Search for the cell housing the specified text and yield its (X, Y) center coordinate. 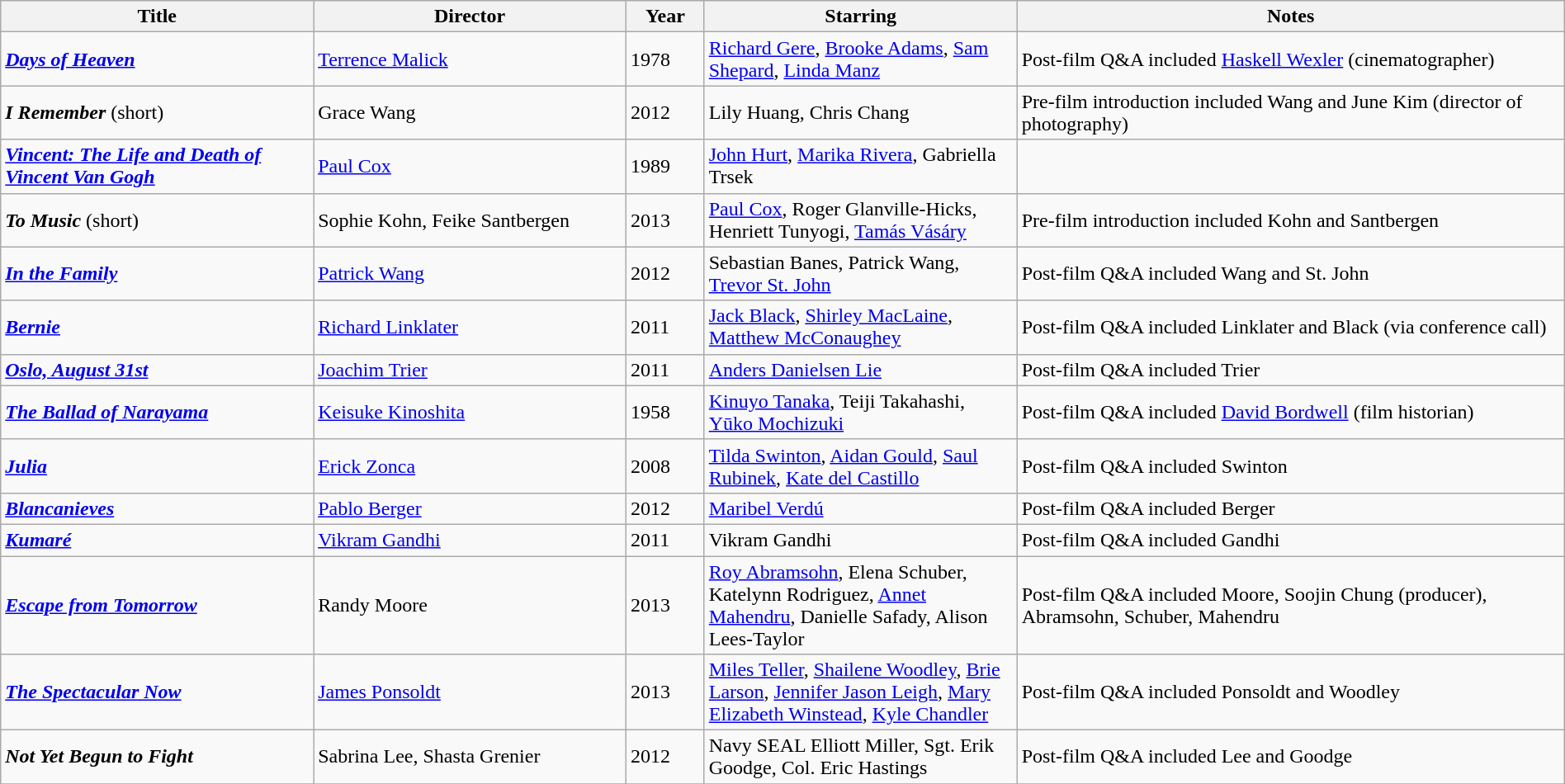
Sophie Kohn, Feike Santbergen (470, 220)
Oslo, August 31st (157, 370)
Paul Cox, Roger Glanville-Hicks, Henriett Tunyogi, Tamás Vásáry (860, 220)
In the Family (157, 274)
Kumaré (157, 540)
Terrence Malick (470, 59)
1989 (665, 167)
Post-film Q&A included Haskell Wexler (cinematographer) (1291, 59)
Richard Gere, Brooke Adams, Sam Shepard, Linda Manz (860, 59)
Paul Cox (470, 167)
Sabrina Lee, Shasta Grenier (470, 758)
Not Yet Begun to Fight (157, 758)
I Remember (short) (157, 112)
Keisuke Kinoshita (470, 413)
Jack Black, Shirley MacLaine, Matthew McConaughey (860, 327)
Navy SEAL Elliott Miller, Sgt. Erik Goodge, Col. Eric Hastings (860, 758)
Post-film Q&A included Swinton (1291, 465)
Vincent: The Life and Death of Vincent Van Gogh (157, 167)
Post-film Q&A included Berger (1291, 508)
Joachim Trier (470, 370)
Kinuyo Tanaka, Teiji Takahashi, Yūko Mochizuki (860, 413)
Bernie (157, 327)
John Hurt, Marika Rivera, Gabriella Trsek (860, 167)
Sebastian Banes, Patrick Wang, Trevor St. John (860, 274)
Post-film Q&A included David Bordwell (film historian) (1291, 413)
Roy Abramsohn, Elena Schuber, Katelynn Rodriguez, Annet Mahendru, Danielle Safady, Alison Lees-Taylor (860, 606)
Erick Zonca (470, 465)
Starring (860, 17)
Post-film Q&A included Linklater and Black (via conference call) (1291, 327)
Post-film Q&A included Lee and Goodge (1291, 758)
Lily Huang, Chris Chang (860, 112)
Randy Moore (470, 606)
Miles Teller, Shailene Woodley, Brie Larson, Jennifer Jason Leigh, Mary Elizabeth Winstead, Kyle Chandler (860, 692)
Pre-film introduction included Wang and June Kim (director of photography) (1291, 112)
Post-film Q&A included Ponsoldt and Woodley (1291, 692)
James Ponsoldt (470, 692)
Patrick Wang (470, 274)
Title (157, 17)
Days of Heaven (157, 59)
Director (470, 17)
Notes (1291, 17)
Escape from Tomorrow (157, 606)
Post-film Q&A included Gandhi (1291, 540)
Post-film Q&A included Wang and St. John (1291, 274)
2008 (665, 465)
Pablo Berger (470, 508)
Post-film Q&A included Moore, Soojin Chung (producer), Abramsohn, Schuber, Mahendru (1291, 606)
Anders Danielsen Lie (860, 370)
Richard Linklater (470, 327)
Tilda Swinton, Aidan Gould, Saul Rubinek, Kate del Castillo (860, 465)
1978 (665, 59)
To Music (short) (157, 220)
1958 (665, 413)
Maribel Verdú (860, 508)
The Spectacular Now (157, 692)
Pre-film introduction included Kohn and Santbergen (1291, 220)
Year (665, 17)
Post-film Q&A included Trier (1291, 370)
Julia (157, 465)
The Ballad of Narayama (157, 413)
Blancanieves (157, 508)
Grace Wang (470, 112)
